Scan for the cell matching the given text and deliver its (x, y) coordinate at center. 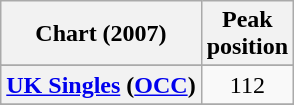
UK Singles (OCC) (101, 85)
Peakposition (247, 34)
Chart (2007) (101, 34)
112 (247, 85)
